Provide the (x, y) coordinate of the cell's center where the given text is located.  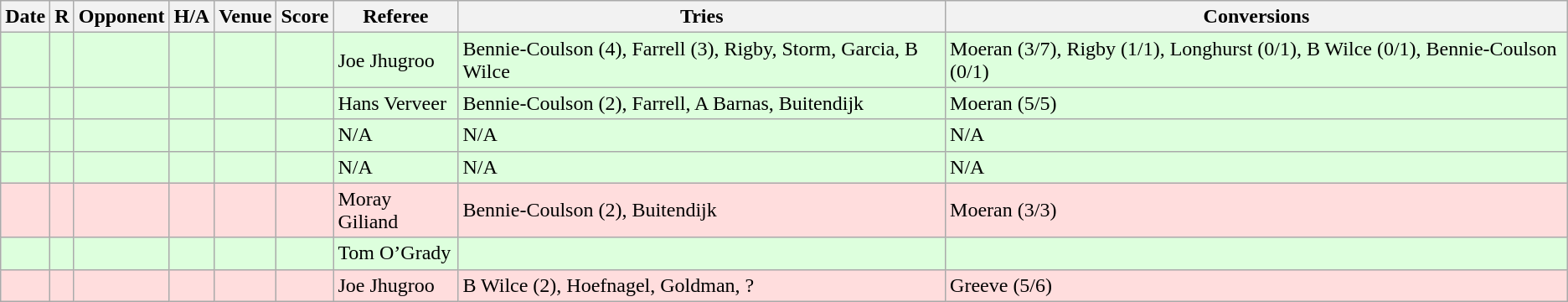
Moray Giliand (395, 210)
Bennie-Coulson (2), Buitendijk (702, 210)
Venue (245, 17)
Moeran (3/7), Rigby (1/1), Longhurst (0/1), B Wilce (0/1), Bennie-Coulson (0/1) (1256, 60)
Score (305, 17)
Tom O’Grady (395, 253)
Moeran (3/3) (1256, 210)
B Wilce (2), Hoefnagel, Goldman, ? (702, 285)
R (62, 17)
Conversions (1256, 17)
Date (25, 17)
Bennie-Coulson (2), Farrell, A Barnas, Buitendijk (702, 103)
Tries (702, 17)
H/A (192, 17)
Bennie-Coulson (4), Farrell (3), Rigby, Storm, Garcia, B Wilce (702, 60)
Greeve (5/6) (1256, 285)
Opponent (121, 17)
Referee (395, 17)
Moeran (5/5) (1256, 103)
Hans Verveer (395, 103)
